Output the (X, Y) coordinate of the center of the cell containing the given text.  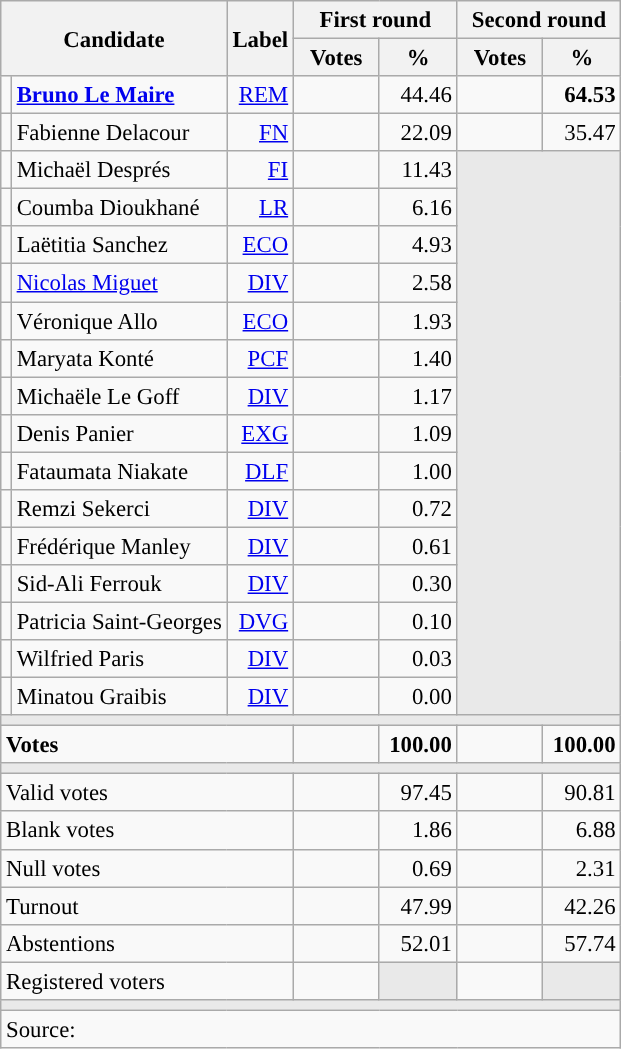
Nicolas Miguet (119, 283)
FI (260, 170)
Michaël Després (119, 170)
Null votes (148, 868)
1.86 (418, 831)
0.61 (418, 546)
Remzi Sekerci (119, 509)
35.47 (582, 133)
Second round (539, 20)
57.74 (582, 943)
Fabienne Delacour (119, 133)
Patricia Saint-Georges (119, 621)
Source: (311, 1029)
0.72 (418, 509)
EXG (260, 433)
1.00 (418, 471)
6.88 (582, 831)
90.81 (582, 793)
Michaële Le Goff (119, 396)
0.69 (418, 868)
Wilfried Paris (119, 659)
REM (260, 95)
LR (260, 208)
Sid-Ali Ferrouk (119, 584)
6.16 (418, 208)
42.26 (582, 906)
0.10 (418, 621)
Candidate (114, 38)
Valid votes (148, 793)
52.01 (418, 943)
0.00 (418, 697)
0.03 (418, 659)
11.43 (418, 170)
Abstentions (148, 943)
64.53 (582, 95)
Fataumata Niakate (119, 471)
Laëtitia Sanchez (119, 245)
Bruno Le Maire (119, 95)
Frédérique Manley (119, 546)
44.46 (418, 95)
1.40 (418, 358)
Label (260, 38)
DLF (260, 471)
0.30 (418, 584)
Registered voters (148, 981)
2.31 (582, 868)
First round (375, 20)
47.99 (418, 906)
Blank votes (148, 831)
Véronique Allo (119, 321)
4.93 (418, 245)
PCF (260, 358)
22.09 (418, 133)
Turnout (148, 906)
FN (260, 133)
Minatou Graibis (119, 697)
1.17 (418, 396)
1.93 (418, 321)
97.45 (418, 793)
1.09 (418, 433)
Coumba Dioukhané (119, 208)
Denis Panier (119, 433)
Maryata Konté (119, 358)
2.58 (418, 283)
DVG (260, 621)
